Search for the cell housing the specified text and yield its [x, y] center coordinate. 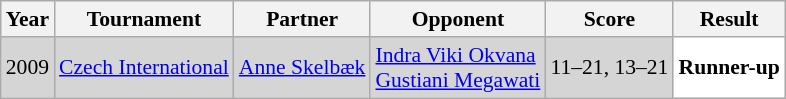
Indra Viki Okvana Gustiani Megawati [458, 68]
Czech International [144, 68]
Score [609, 19]
11–21, 13–21 [609, 68]
Opponent [458, 19]
Partner [302, 19]
Anne Skelbæk [302, 68]
Result [728, 19]
2009 [28, 68]
Tournament [144, 19]
Runner-up [728, 68]
Year [28, 19]
